For the text-containing cell, return its midpoint in [x, y] coordinate format. 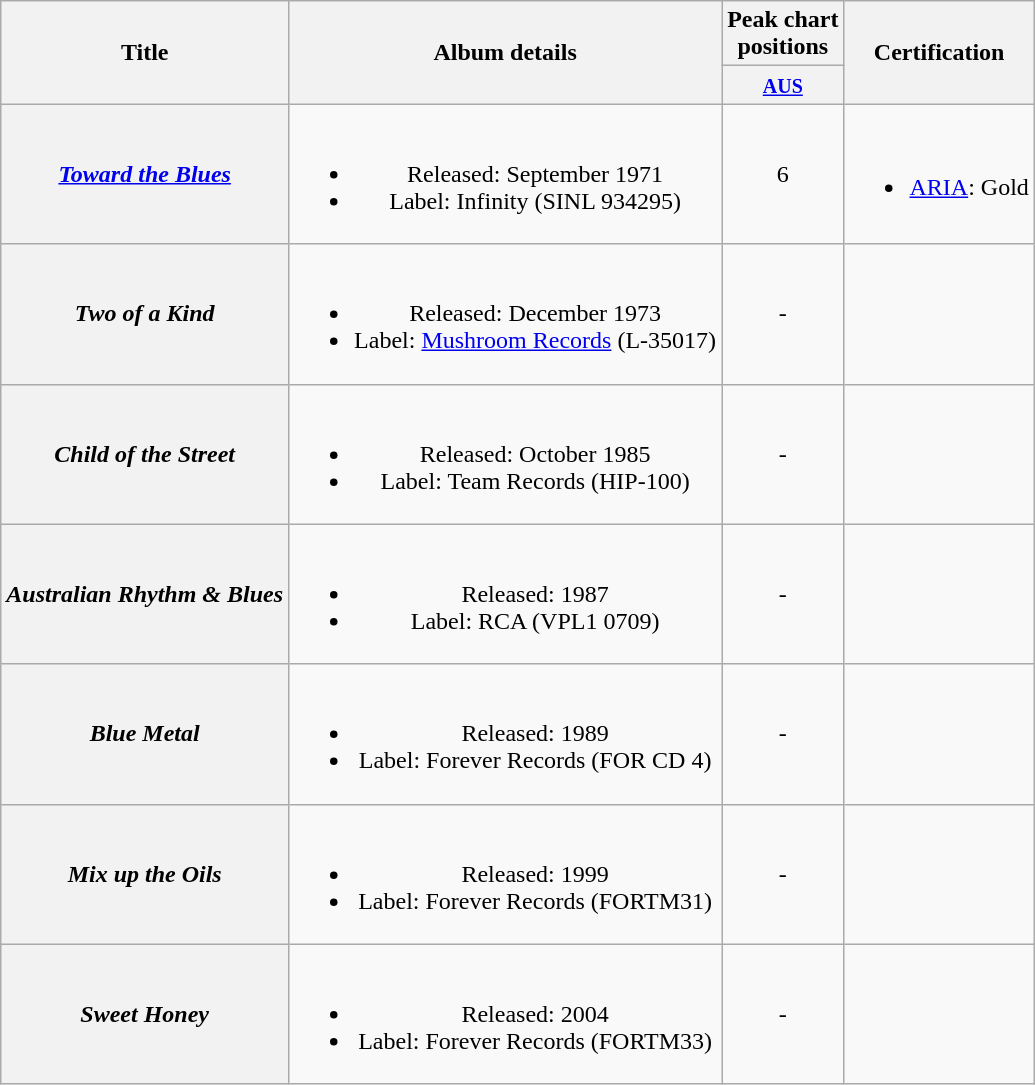
ARIA: Gold [939, 174]
Released: 1987Label: RCA (VPL1 0709) [506, 594]
Blue Metal [145, 734]
Released: October 1985Label: Team Records (HIP-100) [506, 454]
Released: 1989Label: Forever Records (FOR CD 4) [506, 734]
Released: December 1973Label: Mushroom Records (L-35017) [506, 314]
Album details [506, 52]
Released: September 1971Label: Infinity (SINL 934295) [506, 174]
Toward the Blues [145, 174]
Title [145, 52]
Australian Rhythm & Blues [145, 594]
Sweet Honey [145, 1014]
Two of a Kind [145, 314]
Peak chartpositions [783, 34]
6 [783, 174]
Released: 1999Label: Forever Records (FORTM31) [506, 874]
Mix up the Oils [145, 874]
AUS [783, 85]
Certification [939, 52]
Child of the Street [145, 454]
Released: 2004Label: Forever Records (FORTM33) [506, 1014]
